For the text-containing cell, return its midpoint in [X, Y] coordinate format. 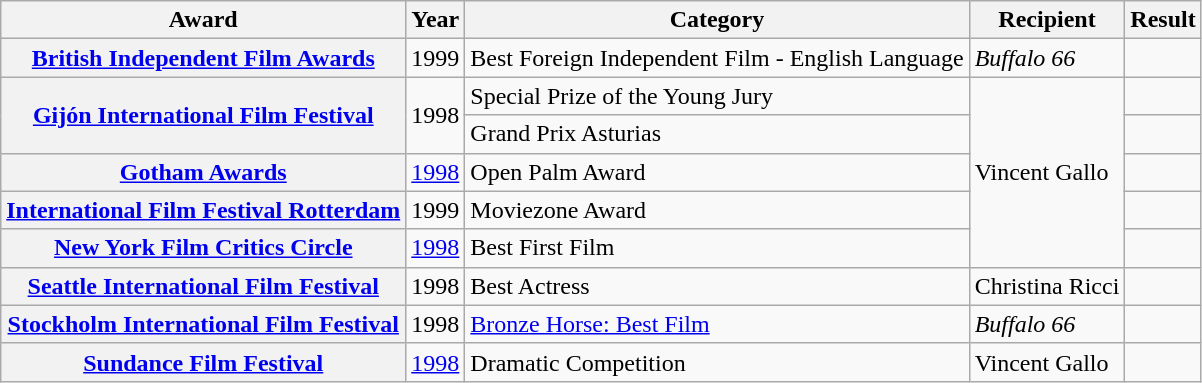
Seattle International Film Festival [204, 286]
Gotham Awards [204, 172]
Sundance Film Festival [204, 362]
Year [436, 20]
Moviezone Award [717, 210]
Dramatic Competition [717, 362]
Result [1163, 20]
International Film Festival Rotterdam [204, 210]
Christina Ricci [1047, 286]
British Independent Film Awards [204, 58]
Grand Prix Asturias [717, 134]
Recipient [1047, 20]
Category [717, 20]
Special Prize of the Young Jury [717, 96]
Gijón International Film Festival [204, 115]
Bronze Horse: Best Film [717, 324]
New York Film Critics Circle [204, 248]
Best First Film [717, 248]
Best Actress [717, 286]
Award [204, 20]
Best Foreign Independent Film - English Language [717, 58]
Stockholm International Film Festival [204, 324]
Open Palm Award [717, 172]
